Provide the [X, Y] coordinate of the cell's center where the given text is located.  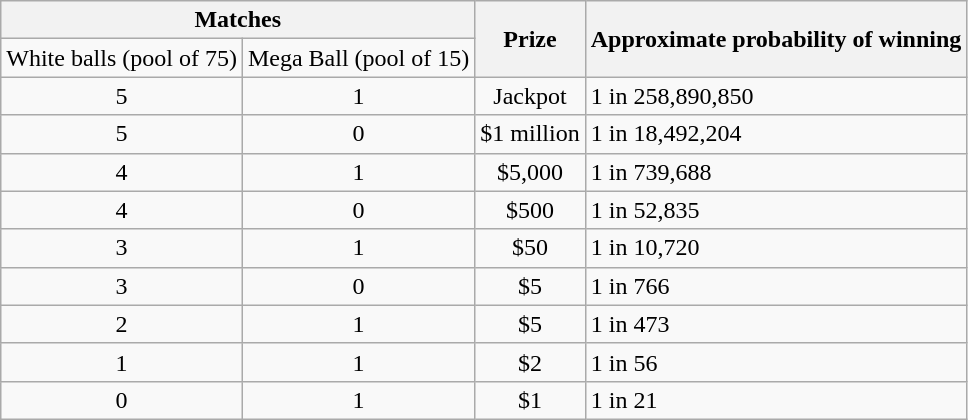
$2 [530, 362]
Mega Ball (pool of 15) [358, 58]
$5,000 [530, 172]
White balls (pool of 75) [122, 58]
1 in 21 [776, 400]
1 in 10,720 [776, 248]
Prize [530, 39]
Matches [238, 20]
$1 million [530, 134]
Jackpot [530, 96]
$50 [530, 248]
$500 [530, 210]
1 in 258,890,850 [776, 96]
2 [122, 324]
$1 [530, 400]
1 in 18,492,204 [776, 134]
1 in 766 [776, 286]
1 in 473 [776, 324]
1 in 56 [776, 362]
Approximate probability of winning [776, 39]
1 in 52,835 [776, 210]
1 in 739,688 [776, 172]
